Provide the [X, Y] coordinate of the cell's center where the given text is located.  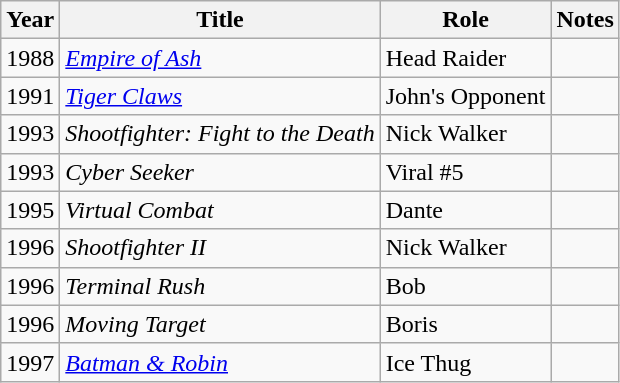
Ice Thug [466, 362]
Title [220, 20]
1997 [30, 362]
Head Raider [466, 58]
Empire of Ash [220, 58]
Dante [466, 210]
Moving Target [220, 324]
Shootfighter II [220, 248]
1991 [30, 96]
Viral #5 [466, 172]
Role [466, 20]
1995 [30, 210]
Tiger Claws [220, 96]
Shootfighter: Fight to the Death [220, 134]
1988 [30, 58]
Notes [585, 20]
Terminal Rush [220, 286]
Batman & Robin [220, 362]
Boris [466, 324]
Year [30, 20]
Cyber Seeker [220, 172]
John's Opponent [466, 96]
Virtual Combat [220, 210]
Bob [466, 286]
